For the text-containing cell, return its midpoint in (x, y) coordinate format. 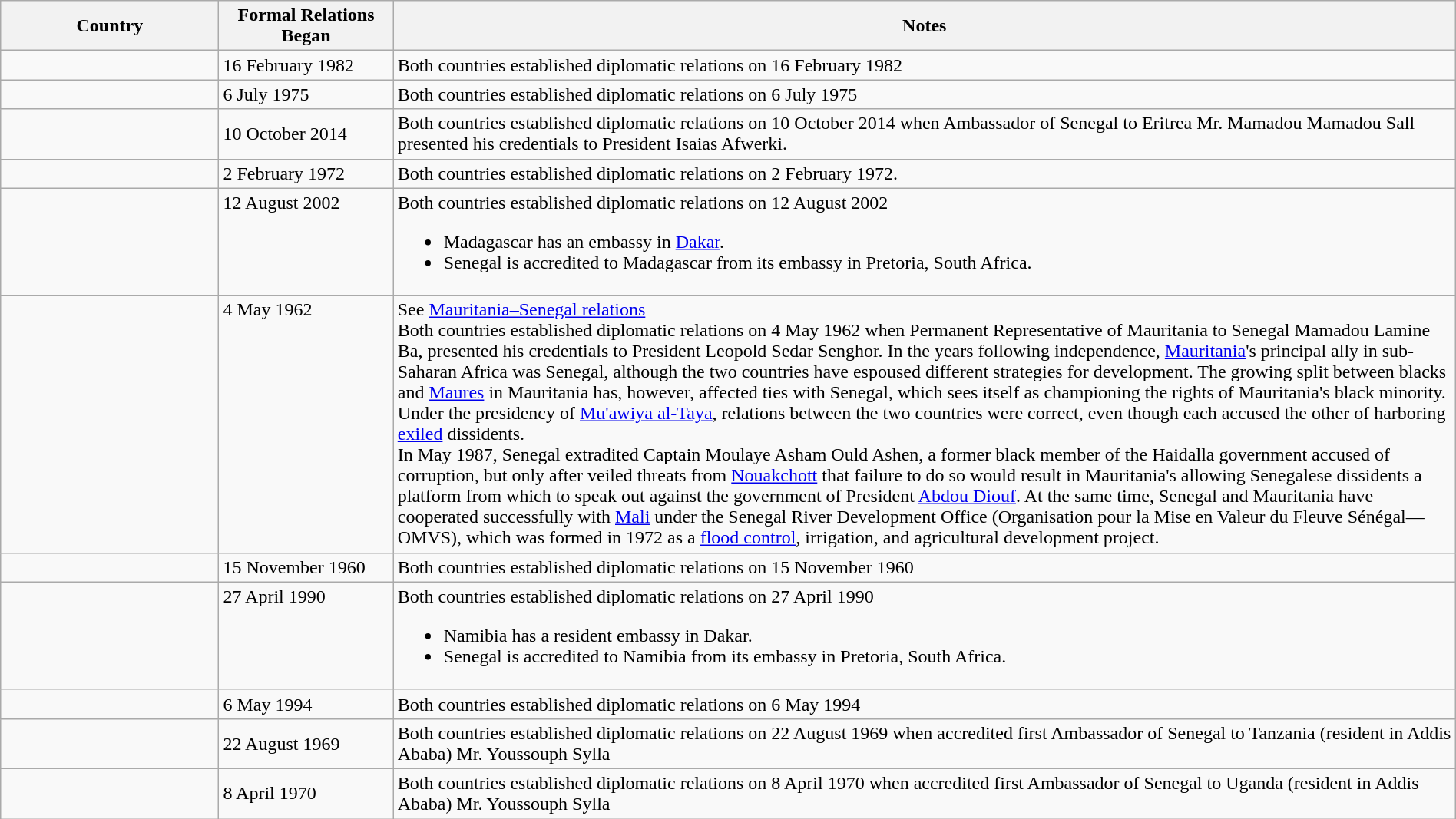
27 April 1990 (306, 636)
6 May 1994 (306, 704)
Both countries established diplomatic relations on 15 November 1960 (925, 567)
Both countries established diplomatic relations on 16 February 1982 (925, 65)
Formal Relations Began (306, 26)
Both countries established diplomatic relations on 2 February 1972. (925, 173)
4 May 1962 (306, 424)
12 August 2002 (306, 242)
16 February 1982 (306, 65)
6 July 1975 (306, 94)
Notes (925, 26)
10 October 2014 (306, 134)
15 November 1960 (306, 567)
22 August 1969 (306, 743)
Country (110, 26)
Both countries established diplomatic relations on 6 May 1994 (925, 704)
8 April 1970 (306, 794)
Both countries established diplomatic relations on 6 July 1975 (925, 94)
2 February 1972 (306, 173)
